Search for the cell housing the specified text and yield its (X, Y) center coordinate. 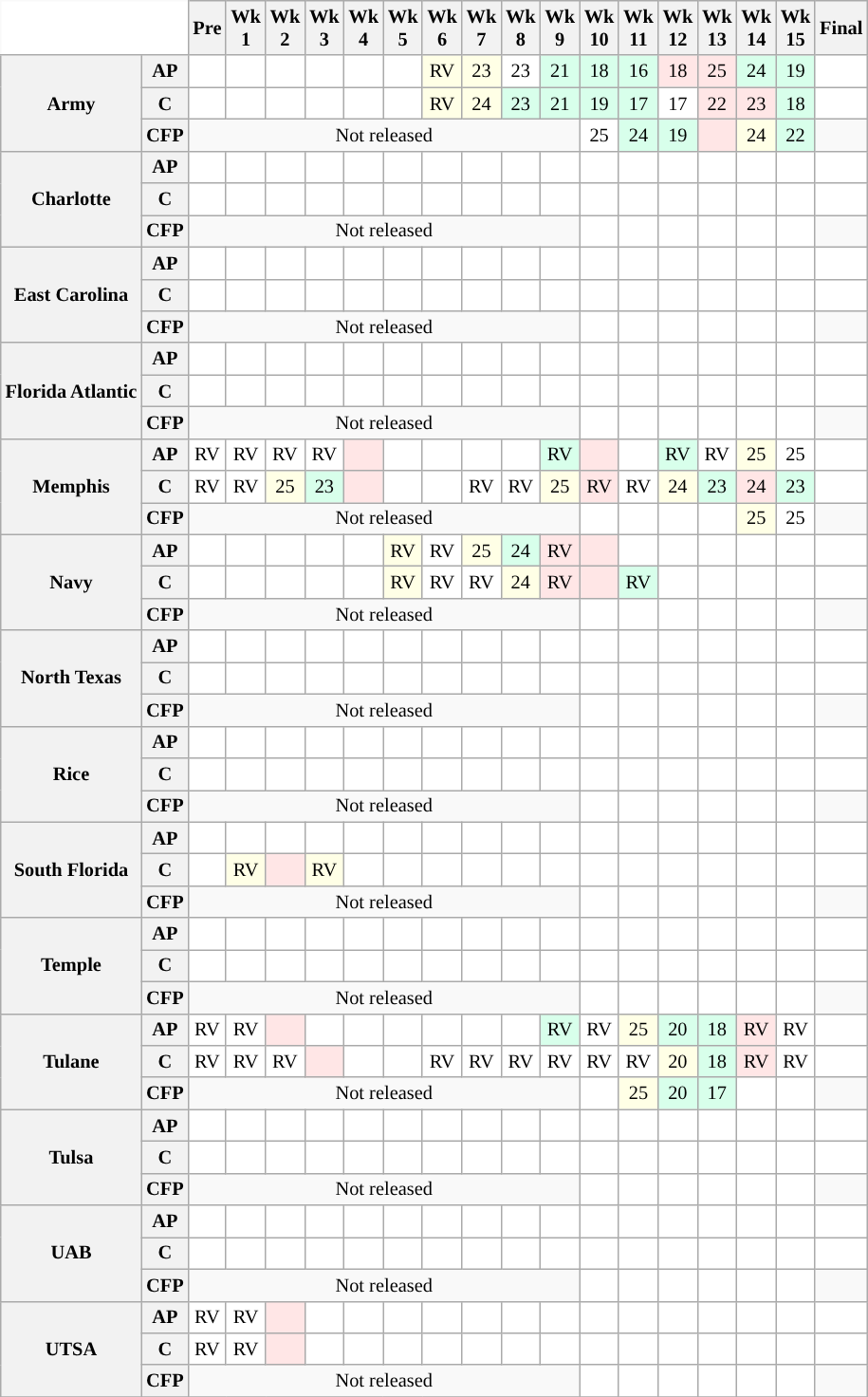
Rice (71, 774)
Wk10 (600, 28)
Florida Atlantic (71, 391)
16 (637, 71)
UTSA (71, 1350)
Wk7 (482, 28)
Charlotte (71, 199)
Wk3 (324, 28)
East Carolina (71, 294)
Final (840, 28)
Army (71, 102)
North Texas (71, 678)
Wk6 (442, 28)
Wk2 (285, 28)
Wk15 (795, 28)
Wk1 (245, 28)
Wk14 (755, 28)
Wk12 (677, 28)
Wk4 (364, 28)
Navy (71, 583)
Memphis (71, 486)
Wk13 (717, 28)
Tulane (71, 1061)
UAB (71, 1253)
Temple (71, 966)
Tulsa (71, 1158)
Wk11 (637, 28)
South Florida (71, 869)
Wk9 (560, 28)
Wk8 (520, 28)
Wk5 (402, 28)
Pre (207, 28)
